From the cell containing the given text, extract its center point as [x, y] coordinate. 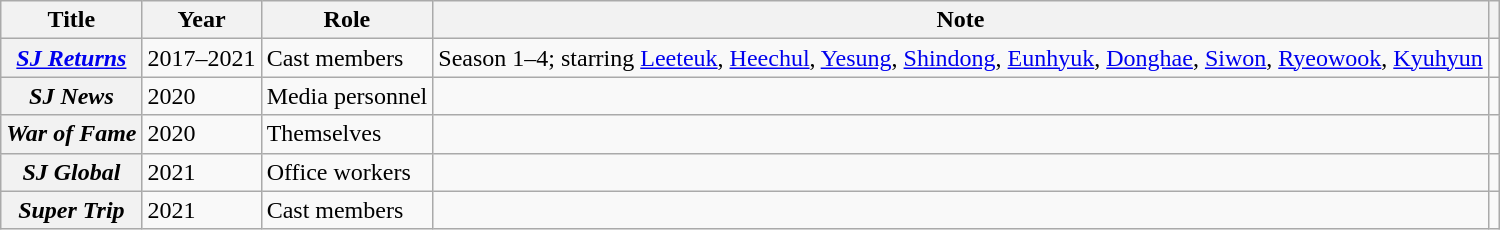
Season 1–4; starring Leeteuk, Heechul, Yesung, Shindong, Eunhyuk, Donghae, Siwon, Ryeowook, Kyuhyun [960, 58]
Office workers [347, 172]
Year [202, 20]
Note [960, 20]
Role [347, 20]
SJ Global [72, 172]
SJ Returns [72, 58]
Title [72, 20]
SJ News [72, 96]
War of Fame [72, 134]
2017–2021 [202, 58]
Themselves [347, 134]
Super Trip [72, 210]
Media personnel [347, 96]
